Output the (X, Y) coordinate of the center of the cell containing the given text.  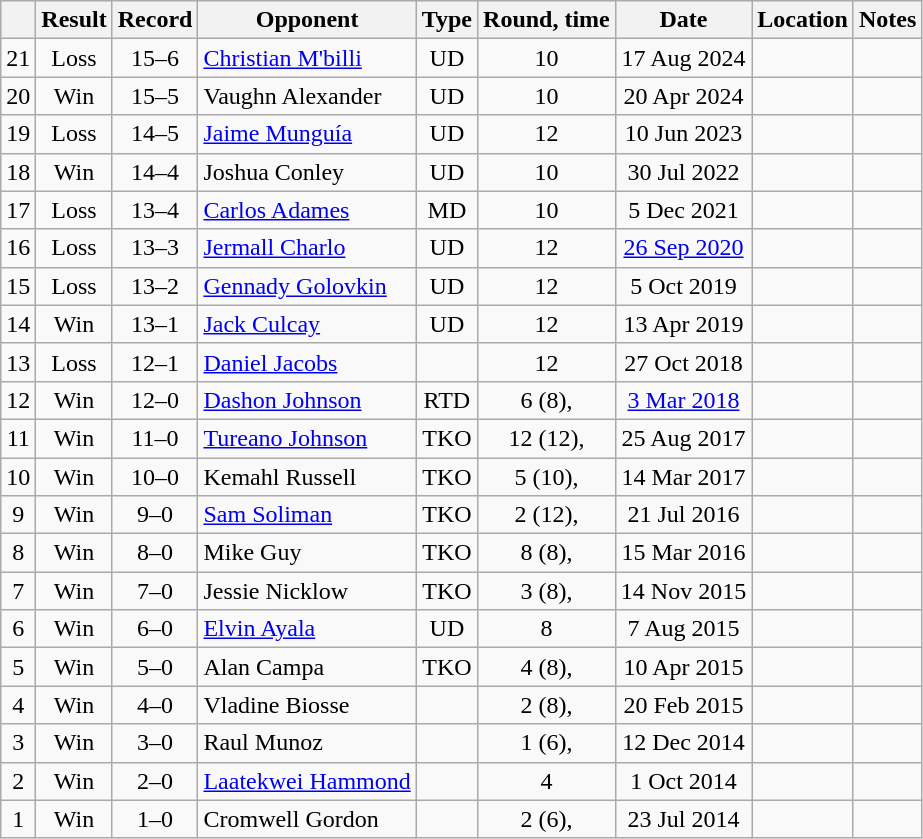
Jermall Charlo (307, 248)
Mike Guy (307, 553)
Cromwell Gordon (307, 819)
7–0 (155, 591)
Jessie Nicklow (307, 591)
RTD (446, 400)
Joshua Conley (307, 172)
Tureano Johnson (307, 438)
13 (18, 362)
Daniel Jacobs (307, 362)
14–5 (155, 134)
10–0 (155, 477)
15–6 (155, 58)
5 Dec 2021 (683, 210)
27 Oct 2018 (683, 362)
6 (8), (547, 400)
14–4 (155, 172)
20 Feb 2015 (683, 705)
2 (12), (547, 515)
Carlos Adames (307, 210)
10 Jun 2023 (683, 134)
Dashon Johnson (307, 400)
Elvin Ayala (307, 629)
9 (18, 515)
21 Jul 2016 (683, 515)
Location (803, 20)
11–0 (155, 438)
Date (683, 20)
MD (446, 210)
3–0 (155, 743)
Round, time (547, 20)
20 (18, 96)
16 (18, 248)
Type (446, 20)
13–3 (155, 248)
Laatekwei Hammond (307, 781)
2 (8), (547, 705)
13–4 (155, 210)
1–0 (155, 819)
18 (18, 172)
Result (74, 20)
Jack Culcay (307, 324)
Notes (887, 20)
30 Jul 2022 (683, 172)
Jaime Munguía (307, 134)
Vladine Biosse (307, 705)
Sam Soliman (307, 515)
7 (18, 591)
14 (18, 324)
3 (18, 743)
3 Mar 2018 (683, 400)
5 (10), (547, 477)
7 Aug 2015 (683, 629)
2–0 (155, 781)
6 (18, 629)
15 Mar 2016 (683, 553)
20 Apr 2024 (683, 96)
4–0 (155, 705)
12 Dec 2014 (683, 743)
26 Sep 2020 (683, 248)
15–5 (155, 96)
Record (155, 20)
Kemahl Russell (307, 477)
19 (18, 134)
14 Nov 2015 (683, 591)
2 (6), (547, 819)
11 (18, 438)
Alan Campa (307, 667)
3 (8), (547, 591)
1 (6), (547, 743)
12–0 (155, 400)
8 (8), (547, 553)
1 Oct 2014 (683, 781)
5–0 (155, 667)
5 (18, 667)
Vaughn Alexander (307, 96)
12–1 (155, 362)
Opponent (307, 20)
21 (18, 58)
2 (18, 781)
Gennady Golovkin (307, 286)
8–0 (155, 553)
14 Mar 2017 (683, 477)
12 (12), (547, 438)
13 Apr 2019 (683, 324)
15 (18, 286)
10 Apr 2015 (683, 667)
13–2 (155, 286)
25 Aug 2017 (683, 438)
1 (18, 819)
Raul Munoz (307, 743)
9–0 (155, 515)
4 (8), (547, 667)
17 (18, 210)
13–1 (155, 324)
5 Oct 2019 (683, 286)
17 Aug 2024 (683, 58)
23 Jul 2014 (683, 819)
6–0 (155, 629)
Christian M'billi (307, 58)
